Identify which cell holds the provided text, then report its (X, Y) central coordinate. 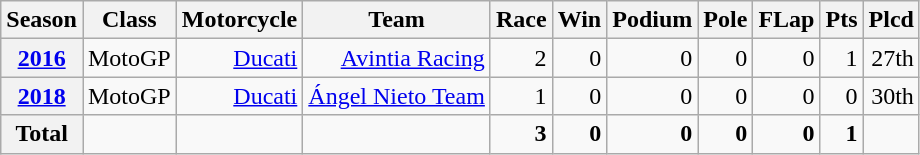
30th (891, 96)
Race (521, 20)
Team (397, 20)
Class (129, 20)
27th (891, 58)
Pts (842, 20)
2 (521, 58)
Ángel Nieto Team (397, 96)
Win (580, 20)
Avintia Racing (397, 58)
Podium (652, 20)
3 (521, 134)
Plcd (891, 20)
2018 (42, 96)
Motorcycle (240, 20)
Season (42, 20)
FLap (786, 20)
Pole (726, 20)
2016 (42, 58)
Total (42, 134)
